Scan for the cell matching the given text and deliver its [X, Y] coordinate at center. 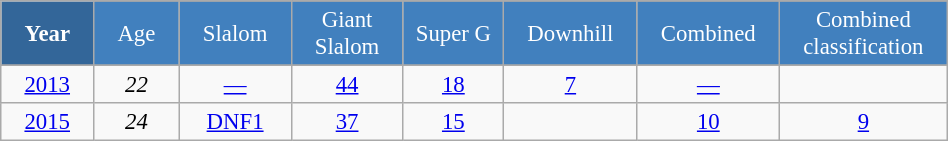
Age [136, 34]
9 [863, 122]
18 [454, 85]
10 [708, 122]
Super G [454, 34]
Year [48, 34]
7 [571, 85]
2013 [48, 85]
Slalom [235, 34]
44 [347, 85]
Combined classification [863, 34]
GiantSlalom [347, 34]
22 [136, 85]
Combined [708, 34]
15 [454, 122]
2015 [48, 122]
24 [136, 122]
DNF1 [235, 122]
37 [347, 122]
Downhill [571, 34]
